Return (X, Y) of the center of cell containing provided text 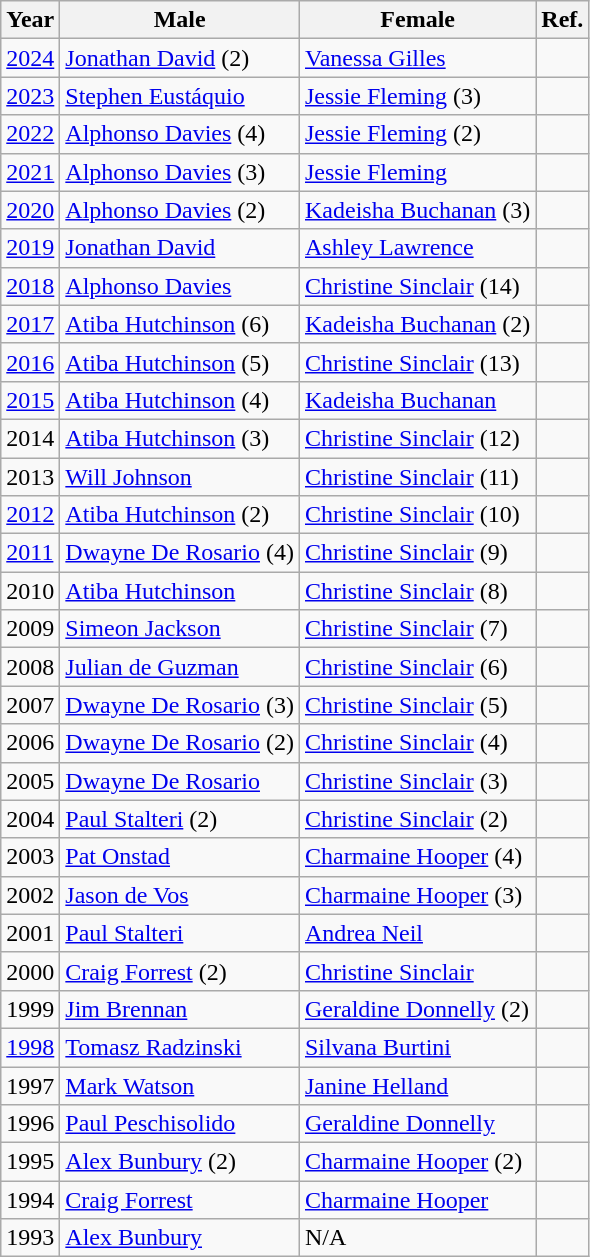
Paul Stalteri (2) (180, 819)
2010 (30, 591)
2022 (30, 134)
Vanessa Gilles (417, 58)
2015 (30, 400)
Christine Sinclair (9) (417, 553)
Ashley Lawrence (417, 248)
Alphonso Davies (180, 286)
Alex Bunbury (180, 1238)
Will Johnson (180, 477)
Christine Sinclair (3) (417, 781)
1994 (30, 1200)
Christine Sinclair (11) (417, 477)
Paul Peschisolido (180, 1124)
Male (180, 20)
2008 (30, 667)
Dwayne De Rosario (180, 781)
2006 (30, 743)
Jessie Fleming (3) (417, 96)
Jessie Fleming (2) (417, 134)
Charmaine Hooper (417, 1200)
Female (417, 20)
Tomasz Radzinski (180, 1047)
Dwayne De Rosario (2) (180, 743)
Pat Onstad (180, 857)
2023 (30, 96)
Year (30, 20)
2007 (30, 705)
Paul Stalteri (180, 933)
Christine Sinclair (5) (417, 705)
1996 (30, 1124)
Alphonso Davies (3) (180, 172)
2003 (30, 857)
Silvana Burtini (417, 1047)
Dwayne De Rosario (3) (180, 705)
1993 (30, 1238)
Charmaine Hooper (4) (417, 857)
Simeon Jackson (180, 629)
Christine Sinclair (2) (417, 819)
2020 (30, 210)
Geraldine Donnelly (2) (417, 1009)
2017 (30, 324)
Alphonso Davies (2) (180, 210)
2005 (30, 781)
Atiba Hutchinson (5) (180, 362)
Christine Sinclair (7) (417, 629)
1997 (30, 1085)
Dwayne De Rosario (4) (180, 553)
Stephen Eustáquio (180, 96)
Jason de Vos (180, 895)
Atiba Hutchinson (6) (180, 324)
Christine Sinclair (13) (417, 362)
Alphonso Davies (4) (180, 134)
Jim Brennan (180, 1009)
Atiba Hutchinson (3) (180, 438)
Andrea Neil (417, 933)
2009 (30, 629)
Jonathan David (180, 248)
2014 (30, 438)
2012 (30, 515)
Christine Sinclair (8) (417, 591)
1995 (30, 1162)
2021 (30, 172)
1998 (30, 1047)
Jonathan David (2) (180, 58)
Kadeisha Buchanan (2) (417, 324)
Christine Sinclair (10) (417, 515)
Christine Sinclair (417, 971)
Charmaine Hooper (2) (417, 1162)
Kadeisha Buchanan (417, 400)
Christine Sinclair (12) (417, 438)
2004 (30, 819)
2013 (30, 477)
2002 (30, 895)
Ref. (562, 20)
2019 (30, 248)
Craig Forrest (2) (180, 971)
Julian de Guzman (180, 667)
Atiba Hutchinson (2) (180, 515)
Christine Sinclair (14) (417, 286)
Atiba Hutchinson (4) (180, 400)
2018 (30, 286)
2000 (30, 971)
Geraldine Donnelly (417, 1124)
Jessie Fleming (417, 172)
Atiba Hutchinson (180, 591)
N/A (417, 1238)
Kadeisha Buchanan (3) (417, 210)
Charmaine Hooper (3) (417, 895)
2016 (30, 362)
Janine Helland (417, 1085)
Mark Watson (180, 1085)
2001 (30, 933)
2024 (30, 58)
Christine Sinclair (4) (417, 743)
Craig Forrest (180, 1200)
2011 (30, 553)
Christine Sinclair (6) (417, 667)
Alex Bunbury (2) (180, 1162)
1999 (30, 1009)
